Detect which cell encompasses the target text, then output its (X, Y) center coordinate. 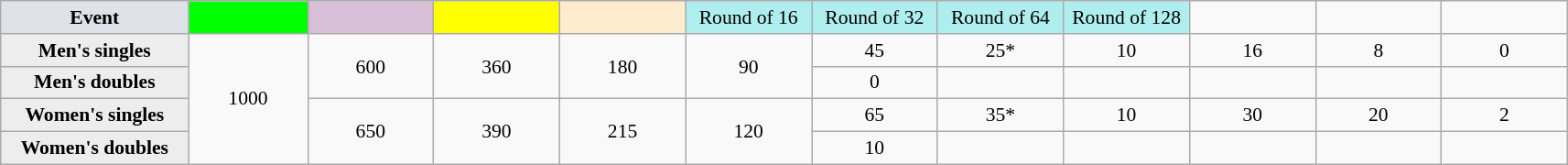
45 (874, 50)
16 (1252, 50)
215 (622, 132)
360 (497, 66)
Event (95, 17)
Men's doubles (95, 82)
120 (749, 132)
20 (1379, 115)
Women's doubles (95, 148)
Round of 64 (1000, 17)
35* (1000, 115)
8 (1379, 50)
1000 (248, 99)
600 (371, 66)
Women's singles (95, 115)
Men's singles (95, 50)
2 (1505, 115)
390 (497, 132)
65 (874, 115)
25* (1000, 50)
180 (622, 66)
650 (371, 132)
Round of 32 (874, 17)
30 (1252, 115)
90 (749, 66)
Round of 128 (1127, 17)
Round of 16 (749, 17)
